Determine the [X, Y] coordinate at the center of the cell enclosing the given text.  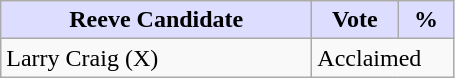
Vote [355, 20]
Reeve Candidate [156, 20]
% [426, 20]
Larry Craig (X) [156, 58]
Acclaimed [383, 58]
